Output the (x, y) coordinate of the center of the cell containing the given text.  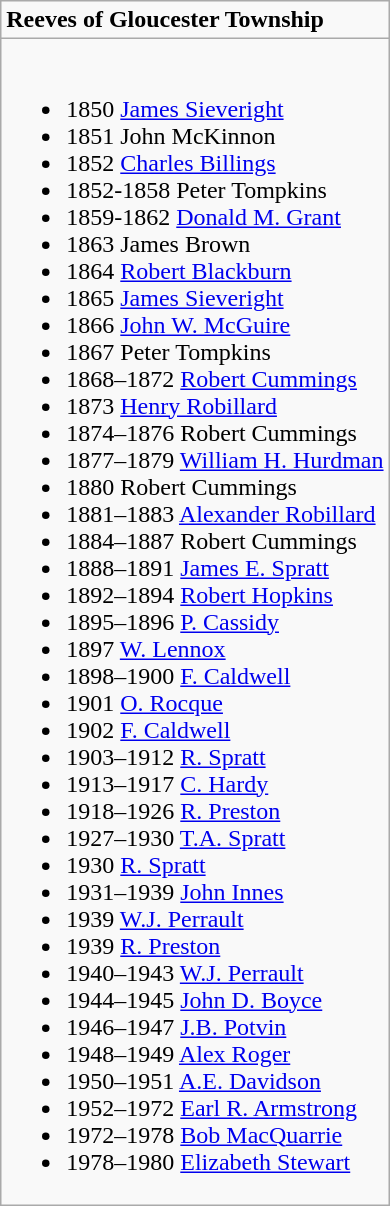
Reeves of Gloucester Township (195, 20)
